Pinpoint the cell where the given text exists, returning its (X, Y) midpoint coordinate. 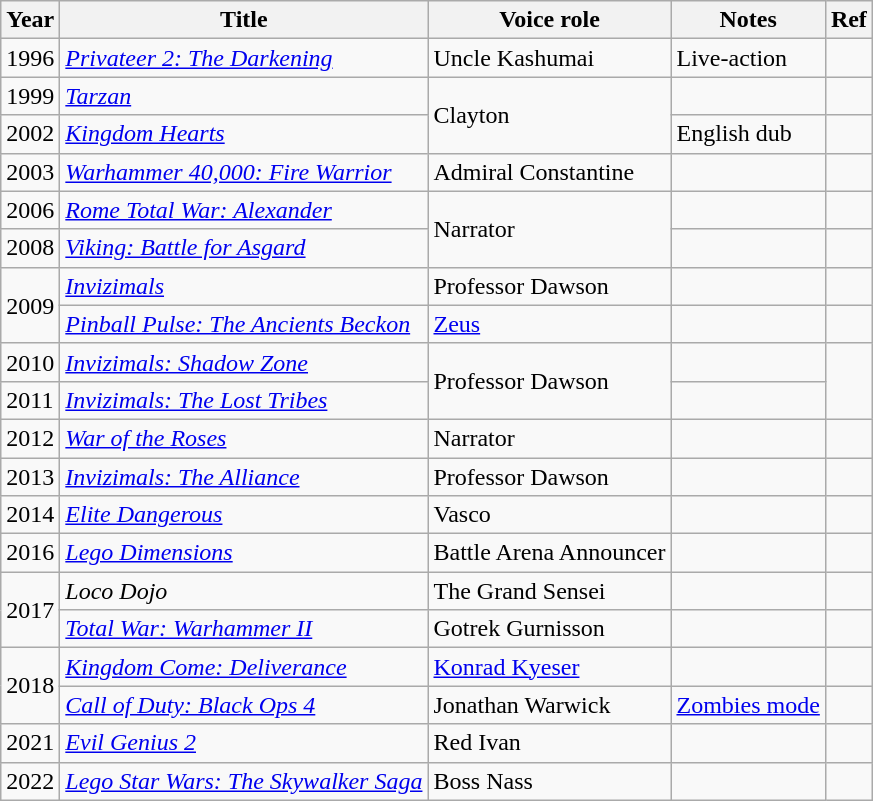
Jonathan Warwick (550, 705)
Rome Total War: Alexander (244, 210)
2006 (30, 210)
Warhammer 40,000: Fire Warrior (244, 172)
Gotrek Gurnisson (550, 629)
2016 (30, 553)
2002 (30, 134)
Konrad Kyeser (550, 667)
Tarzan (244, 96)
Pinball Pulse: The Ancients Beckon (244, 324)
Invizimals: The Alliance (244, 477)
2011 (30, 400)
2010 (30, 362)
Clayton (550, 115)
War of the Roses (244, 438)
2021 (30, 743)
Ref (848, 20)
Lego Dimensions (244, 553)
Boss Nass (550, 781)
2009 (30, 305)
Invizimals: The Lost Tribes (244, 400)
Title (244, 20)
Invizimals: Shadow Zone (244, 362)
Lego Star Wars: The Skywalker Saga (244, 781)
Voice role (550, 20)
Admiral Constantine (550, 172)
Battle Arena Announcer (550, 553)
Privateer 2: The Darkening (244, 58)
Loco Dojo (244, 591)
Kingdom Come: Deliverance (244, 667)
1999 (30, 96)
Kingdom Hearts (244, 134)
2014 (30, 515)
Evil Genius 2 (244, 743)
Total War: Warhammer II (244, 629)
Viking: Battle for Asgard (244, 248)
Live-action (748, 58)
Zeus (550, 324)
Vasco (550, 515)
2022 (30, 781)
2012 (30, 438)
The Grand Sensei (550, 591)
Zombies mode (748, 705)
Notes (748, 20)
Call of Duty: Black Ops 4 (244, 705)
English dub (748, 134)
Invizimals (244, 286)
2008 (30, 248)
2017 (30, 610)
Red Ivan (550, 743)
2018 (30, 686)
1996 (30, 58)
Uncle Kashumai (550, 58)
2013 (30, 477)
Year (30, 20)
Elite Dangerous (244, 515)
2003 (30, 172)
